Return the (X, Y) coordinate for the center point of the cell that contains the specified text.  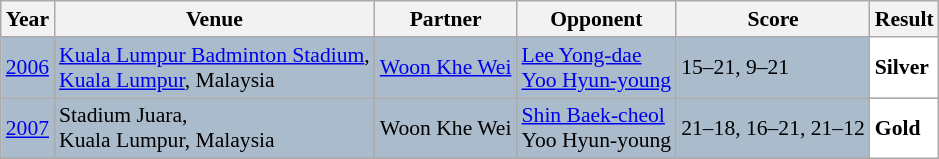
2006 (28, 68)
Silver (904, 68)
Gold (904, 128)
Score (773, 19)
21–18, 16–21, 21–12 (773, 128)
Result (904, 19)
Year (28, 19)
Stadium Juara,Kuala Lumpur, Malaysia (214, 128)
2007 (28, 128)
Venue (214, 19)
15–21, 9–21 (773, 68)
Kuala Lumpur Badminton Stadium,Kuala Lumpur, Malaysia (214, 68)
Lee Yong-dae Yoo Hyun-young (597, 68)
Opponent (597, 19)
Partner (446, 19)
Shin Baek-cheol Yoo Hyun-young (597, 128)
